Extract the (x, y) coordinate from the center of the cell holding the provided text.  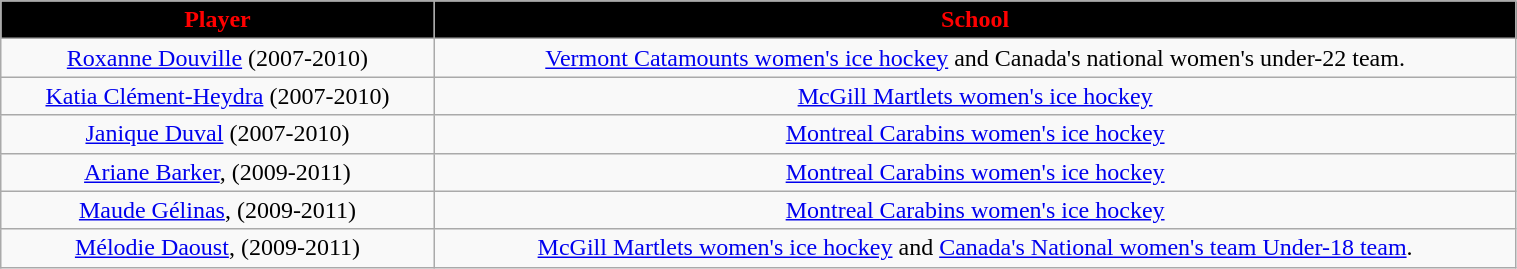
Player (218, 20)
Katia Clément-Heydra (2007-2010) (218, 96)
School (975, 20)
Vermont Catamounts women's ice hockey and Canada's national women's under-22 team. (975, 58)
Janique Duval (2007-2010) (218, 134)
Ariane Barker, (2009-2011) (218, 172)
McGill Martlets women's ice hockey and Canada's National women's team Under-18 team. (975, 248)
Mélodie Daoust, (2009-2011) (218, 248)
Maude Gélinas, (2009-2011) (218, 210)
Roxanne Douville (2007-2010) (218, 58)
McGill Martlets women's ice hockey (975, 96)
